Extract the [x, y] coordinate from the center of the cell holding the provided text.  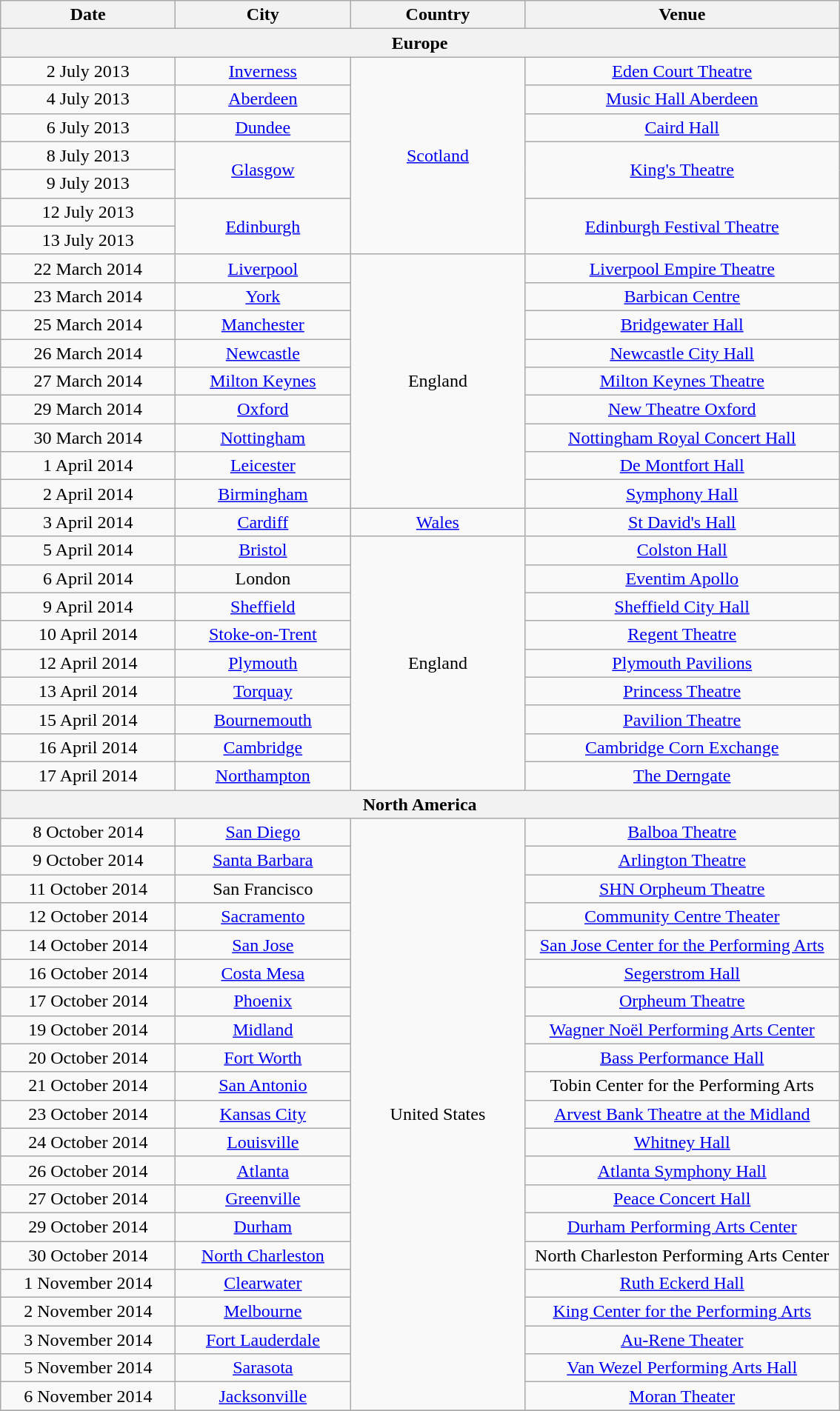
Sarasota [263, 1368]
St David's Hall [682, 522]
Dundee [263, 127]
Caird Hall [682, 127]
Milton Keynes [263, 381]
Newcastle City Hall [682, 353]
Midland [263, 1030]
13 April 2014 [88, 691]
2 April 2014 [88, 494]
Segerstrom Hall [682, 973]
North Charleston [263, 1255]
Europe [420, 43]
8 July 2013 [88, 156]
5 November 2014 [88, 1368]
12 July 2013 [88, 212]
Clearwater [263, 1284]
27 March 2014 [88, 381]
Louisville [263, 1142]
24 October 2014 [88, 1142]
North Charleston Performing Arts Center [682, 1255]
Bristol [263, 550]
Atlanta [263, 1170]
Atlanta Symphony Hall [682, 1170]
San Antonio [263, 1086]
20 October 2014 [88, 1058]
2 November 2014 [88, 1312]
26 March 2014 [88, 353]
Costa Mesa [263, 973]
Liverpool Empire Theatre [682, 268]
Northampton [263, 775]
Inverness [263, 71]
29 March 2014 [88, 410]
12 April 2014 [88, 663]
6 November 2014 [88, 1396]
Bridgewater Hall [682, 324]
Sacramento [263, 917]
17 October 2014 [88, 1001]
North America [420, 804]
Phoenix [263, 1001]
Santa Barbara [263, 861]
Melbourne [263, 1312]
Edinburgh [263, 226]
Stoke-on-Trent [263, 635]
San Jose Center for the Performing Arts [682, 945]
6 April 2014 [88, 578]
Music Hall Aberdeen [682, 99]
Balboa Theatre [682, 833]
10 April 2014 [88, 635]
Moran Theater [682, 1396]
Leicester [263, 466]
Colston Hall [682, 550]
30 March 2014 [88, 438]
17 April 2014 [88, 775]
York [263, 296]
2 July 2013 [88, 71]
25 March 2014 [88, 324]
Durham [263, 1227]
5 April 2014 [88, 550]
SHN Orpheum Theatre [682, 889]
City [263, 15]
Plymouth Pavilions [682, 663]
Wagner Noël Performing Arts Center [682, 1030]
London [263, 578]
San Diego [263, 833]
Nottingham Royal Concert Hall [682, 438]
Arlington Theatre [682, 861]
30 October 2014 [88, 1255]
Birmingham [263, 494]
9 October 2014 [88, 861]
Durham Performing Arts Center [682, 1227]
3 November 2014 [88, 1340]
New Theatre Oxford [682, 410]
Date [88, 15]
22 March 2014 [88, 268]
Bass Performance Hall [682, 1058]
Plymouth [263, 663]
United States [438, 1114]
Regent Theatre [682, 635]
16 October 2014 [88, 973]
1 April 2014 [88, 466]
26 October 2014 [88, 1170]
Tobin Center for the Performing Arts [682, 1086]
Kansas City [263, 1114]
11 October 2014 [88, 889]
Eventim Apollo [682, 578]
Orpheum Theatre [682, 1001]
San Jose [263, 945]
15 April 2014 [88, 719]
Au-Rene Theater [682, 1340]
Glasgow [263, 170]
13 July 2013 [88, 240]
Van Wezel Performing Arts Hall [682, 1368]
Edinburgh Festival Theatre [682, 226]
14 October 2014 [88, 945]
Wales [438, 522]
16 April 2014 [88, 747]
Community Centre Theater [682, 917]
1 November 2014 [88, 1284]
Venue [682, 15]
23 October 2014 [88, 1114]
3 April 2014 [88, 522]
Peace Concert Hall [682, 1198]
The Derngate [682, 775]
Scotland [438, 156]
Whitney Hall [682, 1142]
Oxford [263, 410]
King's Theatre [682, 170]
Barbican Centre [682, 296]
8 October 2014 [88, 833]
Aberdeen [263, 99]
21 October 2014 [88, 1086]
9 July 2013 [88, 184]
Newcastle [263, 353]
Princess Theatre [682, 691]
Sheffield [263, 607]
Arvest Bank Theatre at the Midland [682, 1114]
Jacksonville [263, 1396]
6 July 2013 [88, 127]
Milton Keynes Theatre [682, 381]
Cardiff [263, 522]
9 April 2014 [88, 607]
Country [438, 15]
Ruth Eckerd Hall [682, 1284]
Symphony Hall [682, 494]
Fort Lauderdale [263, 1340]
4 July 2013 [88, 99]
Eden Court Theatre [682, 71]
Greenville [263, 1198]
Liverpool [263, 268]
Cambridge [263, 747]
Bournemouth [263, 719]
Nottingham [263, 438]
De Montfort Hall [682, 466]
Sheffield City Hall [682, 607]
Manchester [263, 324]
27 October 2014 [88, 1198]
Fort Worth [263, 1058]
29 October 2014 [88, 1227]
Pavilion Theatre [682, 719]
12 October 2014 [88, 917]
23 March 2014 [88, 296]
Cambridge Corn Exchange [682, 747]
King Center for the Performing Arts [682, 1312]
San Francisco [263, 889]
Torquay [263, 691]
19 October 2014 [88, 1030]
